Locate the cell with the specified text and output its (X, Y) center coordinate. 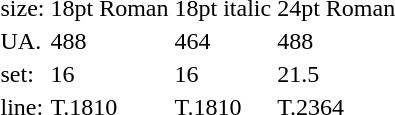
488 (110, 41)
464 (223, 41)
